Output the (X, Y) coordinate of the center of the cell containing the given text.  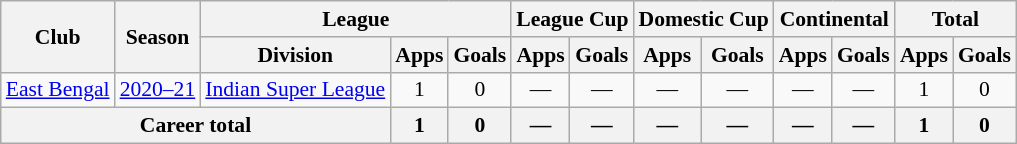
Career total (196, 126)
Division (295, 55)
League (356, 19)
East Bengal (58, 90)
Continental (834, 19)
Indian Super League (295, 90)
Total (956, 19)
2020–21 (158, 90)
Domestic Cup (704, 19)
Season (158, 36)
Club (58, 36)
League Cup (572, 19)
